Pinpoint the cell where the given text exists, returning its (x, y) midpoint coordinate. 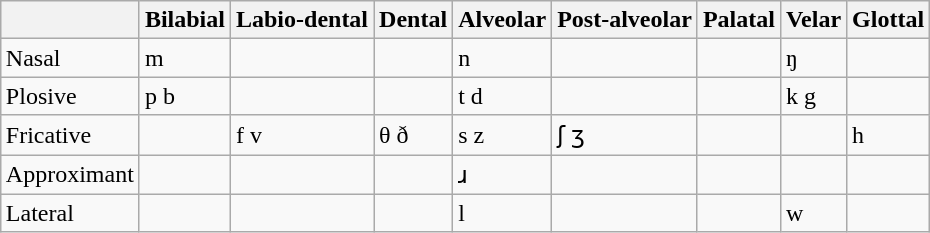
m (184, 58)
Lateral (70, 213)
f v (302, 135)
k g (813, 96)
Glottal (888, 20)
ʃ ʒ (625, 135)
l (502, 213)
Bilabial (184, 20)
t d (502, 96)
Velar (813, 20)
Post-alveolar (625, 20)
p b (184, 96)
Dental (414, 20)
Alveolar (502, 20)
Palatal (738, 20)
s z (502, 135)
Plosive (70, 96)
Fricative (70, 135)
θ ð (414, 135)
Approximant (70, 174)
Labio-dental (302, 20)
ŋ (813, 58)
n (502, 58)
h (888, 135)
Nasal (70, 58)
w (813, 213)
ɹ (502, 174)
